Extract the (X, Y) coordinate from the center of the cell holding the provided text.  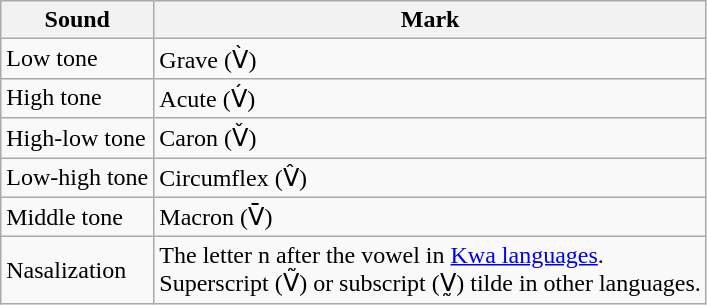
Low tone (78, 59)
Mark (430, 20)
Nasalization (78, 270)
Sound (78, 20)
High tone (78, 98)
Acute (V́) (430, 98)
The letter n after the vowel in Kwa languages.Superscript (Ṽ) or subscript (V̰) tilde in other languages. (430, 270)
Circumflex (V̂) (430, 178)
Middle tone (78, 217)
Macron (V̄) (430, 217)
High-low tone (78, 138)
Grave (V̀) (430, 59)
Low-high tone (78, 178)
Caron (V̌) (430, 138)
